Detect which cell encompasses the target text, then output its [x, y] center coordinate. 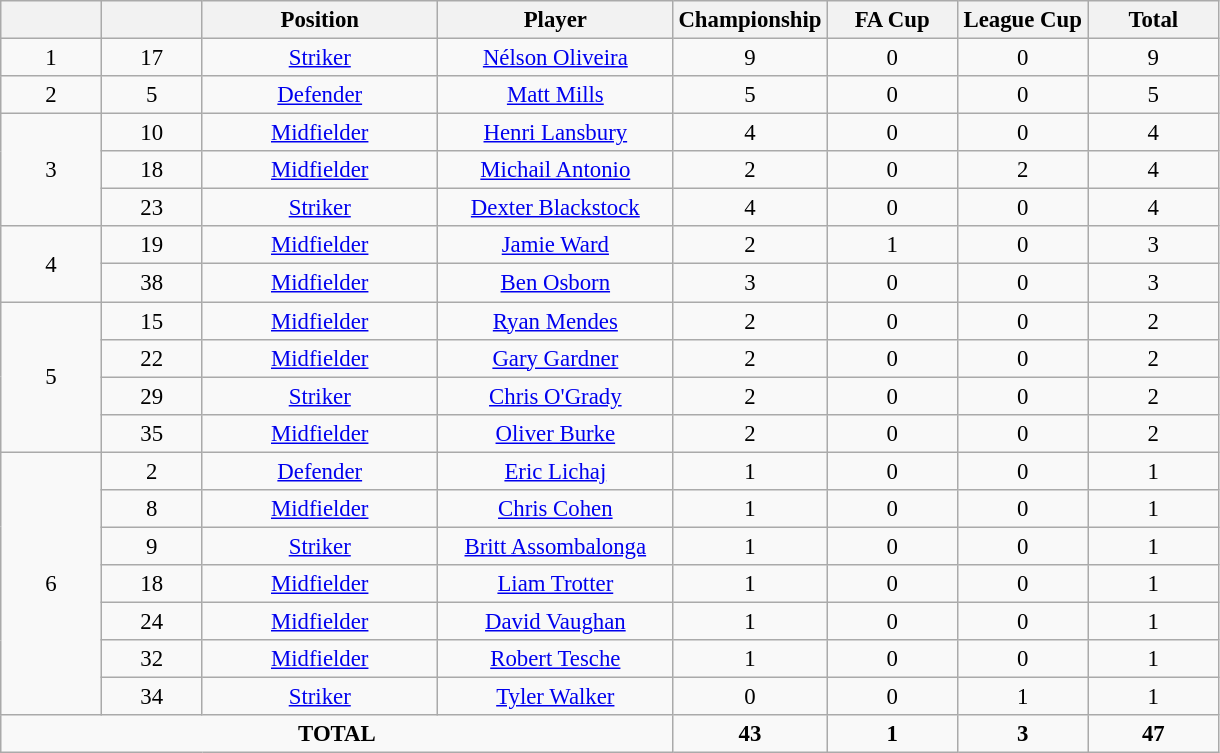
Chris O'Grady [556, 396]
League Cup [1022, 20]
17 [152, 58]
Ryan Mendes [556, 321]
Liam Trotter [556, 584]
David Vaughan [556, 621]
Position [320, 20]
Oliver Burke [556, 433]
Gary Gardner [556, 358]
Robert Tesche [556, 659]
Michail Antonio [556, 170]
47 [1154, 734]
Total [1154, 20]
15 [152, 321]
34 [152, 697]
Player [556, 20]
10 [152, 133]
Jamie Ward [556, 245]
6 [52, 584]
Dexter Blackstock [556, 208]
Chris Cohen [556, 509]
Tyler Walker [556, 697]
TOTAL [337, 734]
Nélson Oliveira [556, 58]
Eric Lichaj [556, 471]
38 [152, 283]
22 [152, 358]
Ben Osborn [556, 283]
29 [152, 396]
Britt Assombalonga [556, 546]
24 [152, 621]
35 [152, 433]
Henri Lansbury [556, 133]
FA Cup [892, 20]
43 [750, 734]
Championship [750, 20]
Matt Mills [556, 95]
19 [152, 245]
32 [152, 659]
8 [152, 509]
23 [152, 208]
